Provide the [X, Y] coordinate of the cell's center where the given text is located.  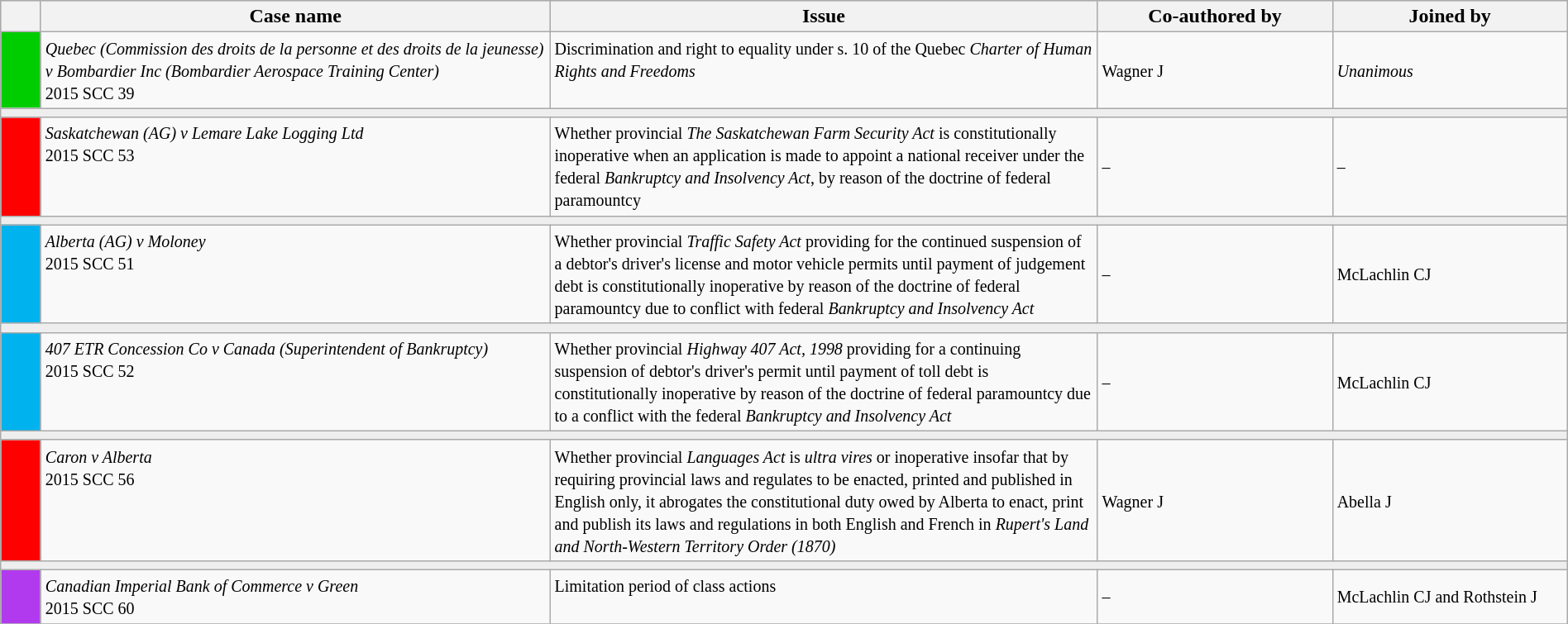
Saskatchewan (AG) v Lemare Lake Logging Ltd 2015 SCC 53 [295, 167]
McLachlin CJ and Rothstein J [1450, 597]
Co-authored by [1215, 17]
Joined by [1450, 17]
Abella J [1450, 500]
Discrimination and right to equality under s. 10 of the Quebec Charter of Human Rights and Freedoms [824, 70]
Limitation period of class actions [824, 597]
Caron v Alberta 2015 SCC 56 [295, 500]
Quebec (Commission des droits de la personne et des droits de la jeunesse) v Bombardier Inc (Bombardier Aerospace Training Center) 2015 SCC 39 [295, 70]
Case name [295, 17]
Issue [824, 17]
Canadian Imperial Bank of Commerce v Green 2015 SCC 60 [295, 597]
Alberta (AG) v Moloney 2015 SCC 51 [295, 274]
Unanimous [1450, 70]
407 ETR Concession Co v Canada (Superintendent of Bankruptcy) 2015 SCC 52 [295, 382]
